Detect which cell encompasses the target text, then output its (X, Y) center coordinate. 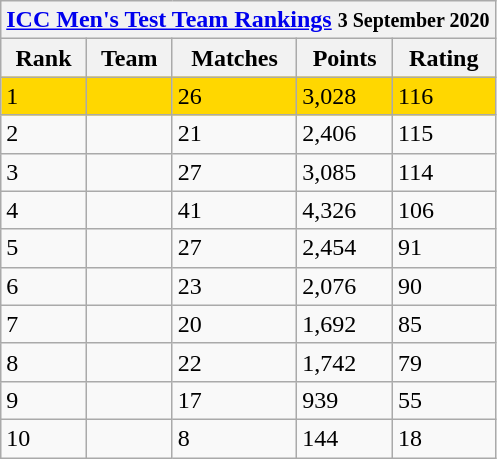
2,454 (345, 248)
41 (234, 210)
55 (444, 400)
5 (44, 248)
3,085 (345, 172)
Matches (234, 58)
144 (345, 438)
6 (44, 286)
23 (234, 286)
9 (44, 400)
3,028 (345, 96)
22 (234, 362)
ICC Men's Test Team Rankings 3 September 2020 (248, 20)
26 (234, 96)
2,076 (345, 286)
1,692 (345, 324)
2 (44, 134)
17 (234, 400)
Team (129, 58)
20 (234, 324)
85 (444, 324)
Rank (44, 58)
106 (444, 210)
18 (444, 438)
91 (444, 248)
10 (44, 438)
3 (44, 172)
939 (345, 400)
4 (44, 210)
79 (444, 362)
21 (234, 134)
7 (44, 324)
1,742 (345, 362)
90 (444, 286)
114 (444, 172)
115 (444, 134)
2,406 (345, 134)
Points (345, 58)
4,326 (345, 210)
Rating (444, 58)
1 (44, 96)
116 (444, 96)
